Detect which cell encompasses the target text, then output its [X, Y] center coordinate. 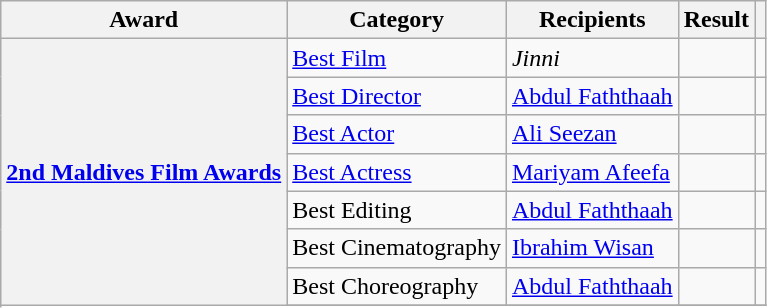
Best Film [397, 58]
Best Editing [397, 210]
Best Actor [397, 134]
2nd Maldives Film Awards [144, 172]
Best Choreography [397, 286]
Best Director [397, 96]
Mariyam Afeefa [592, 172]
Best Actress [397, 172]
Result [716, 20]
Ali Seezan [592, 134]
Recipients [592, 20]
Award [144, 20]
Jinni [592, 58]
Ibrahim Wisan [592, 248]
Category [397, 20]
Best Cinematography [397, 248]
